Search for the cell housing the specified text and yield its (x, y) center coordinate. 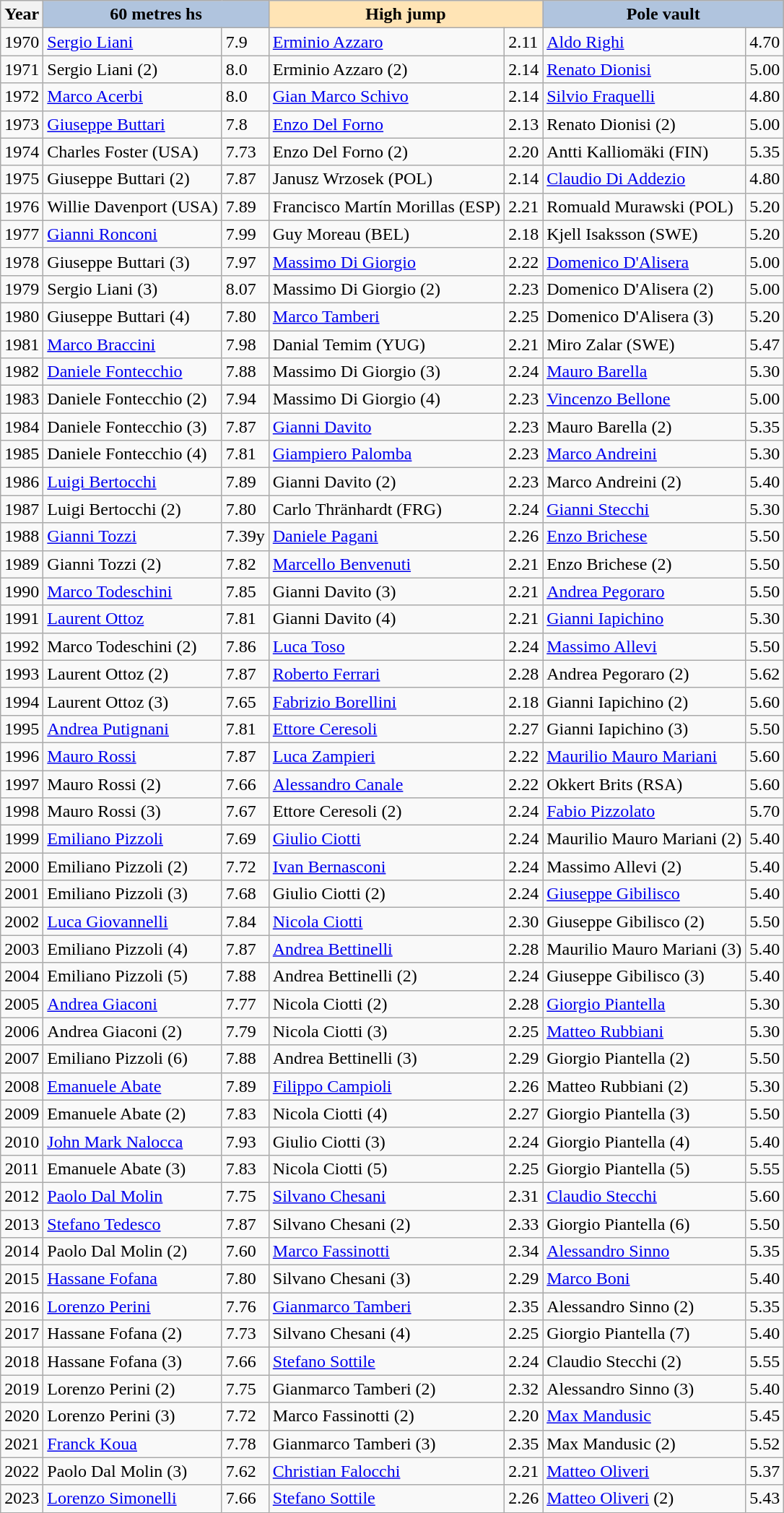
1982 (22, 372)
2021 (22, 1444)
Marcello Benvenuti (386, 564)
Andrea Giaconi (2) (133, 1031)
Nicola Ciotti (386, 922)
1997 (22, 784)
Ettore Ceresoli (386, 729)
Marco Acerbi (133, 97)
1988 (22, 537)
Matteo Rubbiani (644, 1031)
1999 (22, 839)
Marco Fassinotti (386, 1252)
2006 (22, 1031)
Domenico D'Alisera (2) (644, 289)
1993 (22, 674)
Massimo Di Giorgio (386, 261)
2018 (22, 1361)
Nicola Ciotti (4) (386, 1114)
Andrea Bettinelli (3) (386, 1059)
Claudio Di Addezio (644, 179)
Gianni Iapichino (2) (644, 701)
Carlo Thränhardt (FRG) (386, 509)
1989 (22, 564)
Charles Foster (USA) (133, 152)
Giorgio Piantella (4) (644, 1141)
Gian Marco Schivo (386, 97)
Lorenzo Perini (3) (133, 1416)
Ettore Ceresoli (2) (386, 812)
1996 (22, 756)
Giorgio Piantella (5) (644, 1169)
Pole vault (663, 14)
Massimo Allevi (2) (644, 867)
7.9 (245, 42)
1991 (22, 619)
Gianni Tozzi (2) (133, 564)
Paolo Dal Molin (3) (133, 1471)
Mauro Barella (644, 372)
Massimo Di Giorgio (3) (386, 372)
5.62 (765, 674)
Giulio Ciotti (3) (386, 1141)
Emiliano Pizzoli (133, 839)
Fabrizio Borellini (386, 701)
2023 (22, 1499)
7.77 (245, 1004)
2.30 (524, 922)
7.76 (245, 1306)
Alessandro Sinno (3) (644, 1389)
Lorenzo Perini (2) (133, 1389)
2.13 (524, 124)
Year (22, 14)
2007 (22, 1059)
Luigi Bertocchi (133, 482)
Andrea Pegoraro (2) (644, 674)
Marco Andreini (644, 454)
Giuseppe Buttari (133, 124)
Giuseppe Buttari (2) (133, 179)
4.70 (765, 42)
Sergio Liani (2) (133, 69)
Giuseppe Gibilisco (2) (644, 922)
John Mark Nalocca (133, 1141)
Alessandro Canale (386, 784)
7.69 (245, 839)
Silvano Chesani (3) (386, 1279)
7.68 (245, 894)
Aldo Righi (644, 42)
Massimo Allevi (644, 646)
2.31 (524, 1196)
1970 (22, 42)
2017 (22, 1334)
Filippo Campioli (386, 1086)
Andrea Pegoraro (644, 591)
2001 (22, 894)
1998 (22, 812)
Gianni Tozzi (133, 537)
Lorenzo Simonelli (133, 1499)
Marco Andreini (2) (644, 482)
Massimo Di Giorgio (4) (386, 399)
Giorgio Piantella (7) (644, 1334)
Romuald Murawski (POL) (644, 207)
Giorgio Piantella (644, 1004)
1981 (22, 344)
Max Mandusic (2) (644, 1444)
Gianmarco Tamberi (3) (386, 1444)
Giorgio Piantella (6) (644, 1224)
Mauro Rossi (133, 756)
1983 (22, 399)
Christian Falocchi (386, 1471)
Laurent Ottoz (3) (133, 701)
Sergio Liani (3) (133, 289)
Enzo Del Forno (386, 124)
2014 (22, 1252)
Domenico D'Alisera (3) (644, 316)
Vincenzo Bellone (644, 399)
Ivan Bernasconi (386, 867)
Mauro Rossi (3) (133, 812)
Nicola Ciotti (2) (386, 1004)
Claudio Stecchi (644, 1196)
2005 (22, 1004)
Gianni Davito (386, 427)
1979 (22, 289)
Laurent Ottoz (2) (133, 674)
2008 (22, 1086)
Hassane Fofana (133, 1279)
2011 (22, 1169)
Emiliano Pizzoli (6) (133, 1059)
Matteo Oliveri (2) (644, 1499)
Gianni Iapichino (3) (644, 729)
1973 (22, 124)
Maurilio Mauro Mariani (644, 756)
2022 (22, 1471)
2.32 (524, 1389)
2020 (22, 1416)
Daniele Fontecchio (133, 372)
7.79 (245, 1031)
Giuseppe Buttari (4) (133, 316)
Giuseppe Buttari (3) (133, 261)
2015 (22, 1279)
Miro Zalar (SWE) (644, 344)
Emiliano Pizzoli (5) (133, 976)
2003 (22, 949)
Gianni Davito (2) (386, 482)
1976 (22, 207)
Maurilio Mauro Mariani (3) (644, 949)
Janusz Wrzosek (POL) (386, 179)
Renato Dionisi (644, 69)
1972 (22, 97)
2002 (22, 922)
Max Mandusic (644, 1416)
5.37 (765, 1471)
Marco Fassinotti (2) (386, 1416)
Luca Toso (386, 646)
Fabio Pizzolato (644, 812)
Matteo Oliveri (644, 1471)
Erminio Azzaro (2) (386, 69)
1990 (22, 591)
1985 (22, 454)
Silvano Chesani (386, 1196)
Antti Kalliomäki (FIN) (644, 152)
Maurilio Mauro Mariani (2) (644, 839)
2012 (22, 1196)
Paolo Dal Molin (133, 1196)
Luigi Bertocchi (2) (133, 509)
Erminio Azzaro (386, 42)
Emanuele Abate (3) (133, 1169)
Emanuele Abate (2) (133, 1114)
7.84 (245, 922)
1987 (22, 509)
Daniele Fontecchio (4) (133, 454)
5.45 (765, 1416)
2019 (22, 1389)
Danial Temim (YUG) (386, 344)
1971 (22, 69)
Giorgio Piantella (3) (644, 1114)
1977 (22, 234)
Paolo Dal Molin (2) (133, 1252)
Hassane Fofana (2) (133, 1334)
2004 (22, 976)
2.33 (524, 1224)
Luca Zampieri (386, 756)
7.93 (245, 1141)
Claudio Stecchi (2) (644, 1361)
5.43 (765, 1499)
5.47 (765, 344)
Luca Giovannelli (133, 922)
Daniele Fontecchio (3) (133, 427)
Massimo Di Giorgio (2) (386, 289)
Silvano Chesani (2) (386, 1224)
2010 (22, 1141)
Mauro Barella (2) (644, 427)
7.62 (245, 1471)
5.52 (765, 1444)
1974 (22, 152)
Silvio Fraquelli (644, 97)
Marco Tamberi (386, 316)
Emiliano Pizzoli (4) (133, 949)
Alessandro Sinno (644, 1252)
1994 (22, 701)
Francisco Martín Morillas (ESP) (386, 207)
Enzo Brichese (2) (644, 564)
Emiliano Pizzoli (2) (133, 867)
Giampiero Palomba (386, 454)
Marco Todeschini (2) (133, 646)
Renato Dionisi (2) (644, 124)
7.60 (245, 1252)
High jump (406, 14)
Alessandro Sinno (2) (644, 1306)
Domenico D'Alisera (644, 261)
Emiliano Pizzoli (3) (133, 894)
7.94 (245, 399)
Andrea Bettinelli (386, 949)
Giorgio Piantella (2) (644, 1059)
Silvano Chesani (4) (386, 1334)
2016 (22, 1306)
Andrea Putignani (133, 729)
1992 (22, 646)
Enzo Brichese (644, 537)
Gianni Davito (4) (386, 619)
Gianni Iapichino (644, 619)
Andrea Giaconi (133, 1004)
7.8 (245, 124)
1984 (22, 427)
7.82 (245, 564)
7.65 (245, 701)
Lorenzo Perini (133, 1306)
1980 (22, 316)
Gianmarco Tamberi (386, 1306)
Giulio Ciotti (386, 839)
Giulio Ciotti (2) (386, 894)
Franck Koua (133, 1444)
2009 (22, 1114)
Kjell Isaksson (SWE) (644, 234)
Enzo Del Forno (2) (386, 152)
Giuseppe Gibilisco (644, 894)
8.07 (245, 289)
Emanuele Abate (133, 1086)
Sergio Liani (133, 42)
7.67 (245, 812)
Gianni Ronconi (133, 234)
Stefano Tedesco (133, 1224)
2013 (22, 1224)
7.85 (245, 591)
7.86 (245, 646)
Willie Davenport (USA) (133, 207)
7.78 (245, 1444)
Gianmarco Tamberi (2) (386, 1389)
1986 (22, 482)
2.34 (524, 1252)
1975 (22, 179)
Laurent Ottoz (133, 619)
Marco Braccini (133, 344)
Hassane Fofana (3) (133, 1361)
7.97 (245, 261)
Roberto Ferrari (386, 674)
Andrea Bettinelli (2) (386, 976)
Giuseppe Gibilisco (3) (644, 976)
60 metres hs (156, 14)
7.98 (245, 344)
Gianni Stecchi (644, 509)
2000 (22, 867)
1995 (22, 729)
Daniele Pagani (386, 537)
Marco Boni (644, 1279)
Gianni Davito (3) (386, 591)
Nicola Ciotti (3) (386, 1031)
7.39y (245, 537)
Nicola Ciotti (5) (386, 1169)
2.11 (524, 42)
Matteo Rubbiani (2) (644, 1086)
Mauro Rossi (2) (133, 784)
Okkert Brits (RSA) (644, 784)
Guy Moreau (BEL) (386, 234)
5.70 (765, 812)
Daniele Fontecchio (2) (133, 399)
7.99 (245, 234)
1978 (22, 261)
Marco Todeschini (133, 591)
